Provide the (X, Y) coordinate of the cell's center where the given text is located.  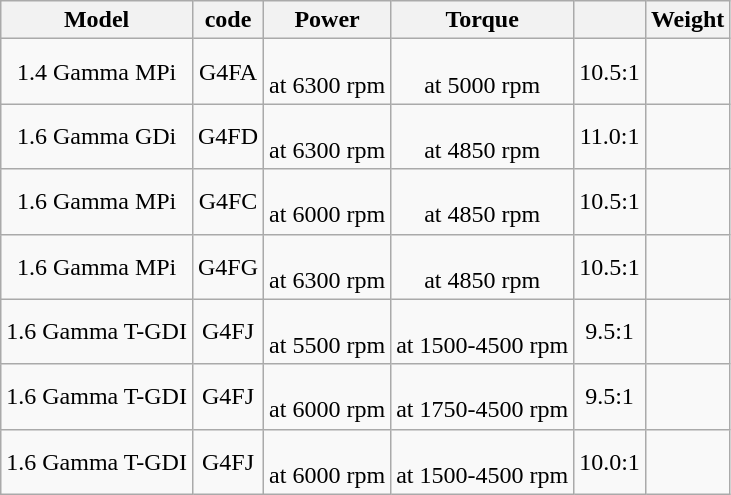
at 1750-4500 rpm (482, 396)
Weight (687, 20)
1.6 Gamma GDi (97, 136)
at 5500 rpm (328, 332)
code (228, 20)
Torque (482, 20)
G4FD (228, 136)
Model (97, 20)
G4FG (228, 266)
10.0:1 (610, 462)
1.4 Gamma MPi (97, 72)
G4FA (228, 72)
at 5000 rpm (482, 72)
Power (328, 20)
G4FC (228, 202)
11.0:1 (610, 136)
